Detect which cell encompasses the target text, then output its [X, Y] center coordinate. 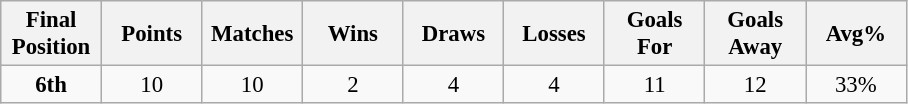
12 [756, 85]
33% [856, 85]
2 [354, 85]
Goals Away [756, 34]
Draws [454, 34]
Matches [252, 34]
Goals For [654, 34]
Final Position [52, 34]
Avg% [856, 34]
Points [152, 34]
11 [654, 85]
Wins [354, 34]
Losses [554, 34]
6th [52, 85]
